Determine the [X, Y] coordinate at the center of the cell enclosing the given text.  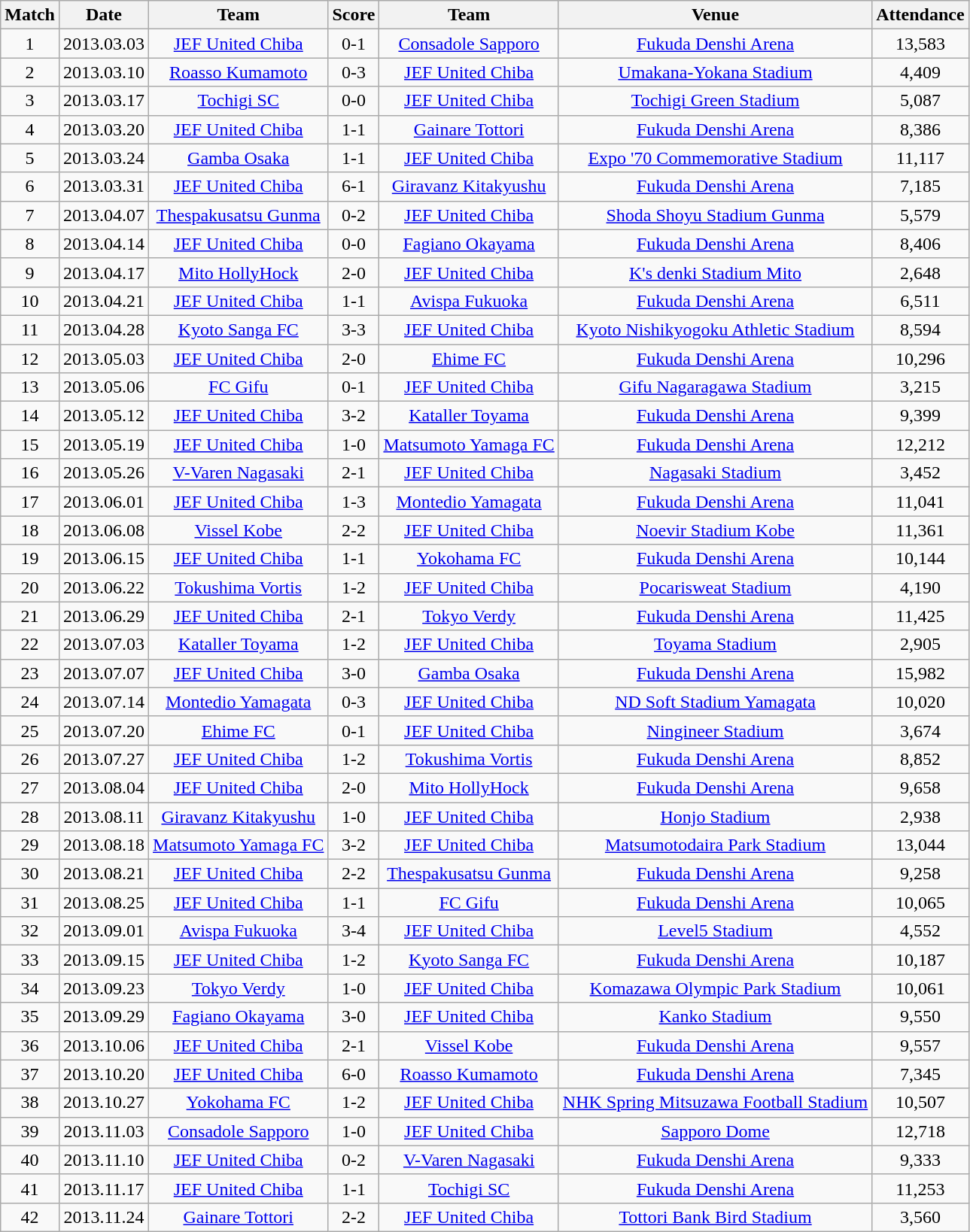
Noevir Stadium Kobe [715, 530]
3,674 [920, 730]
2013.08.04 [104, 787]
21 [30, 616]
1-3 [354, 502]
8 [30, 244]
29 [30, 845]
2013.06.29 [104, 616]
2013.08.21 [104, 874]
38 [30, 1103]
2013.08.11 [104, 816]
10,144 [920, 559]
2013.05.26 [104, 473]
11,253 [920, 1188]
24 [30, 702]
2013.09.15 [104, 960]
2013.08.18 [104, 845]
9,258 [920, 874]
2013.04.28 [104, 329]
Expo '70 Commemorative Stadium [715, 158]
Kyoto Nishikyogoku Athletic Stadium [715, 329]
2013.11.17 [104, 1188]
23 [30, 673]
2013.06.22 [104, 587]
32 [30, 931]
2013.05.06 [104, 387]
Sapporo Dome [715, 1131]
35 [30, 1017]
Komazawa Olympic Park Stadium [715, 988]
7,345 [920, 1074]
9 [30, 272]
9,550 [920, 1017]
4,190 [920, 587]
9,557 [920, 1045]
12,718 [920, 1131]
6-0 [354, 1074]
15,982 [920, 673]
8,594 [920, 329]
2013.03.31 [104, 187]
16 [30, 473]
Matsumotodaira Park Stadium [715, 845]
2013.10.06 [104, 1045]
11 [30, 329]
10,187 [920, 960]
Shoda Shoyu Stadium Gunma [715, 215]
Kanko Stadium [715, 1017]
9,658 [920, 787]
2013.11.03 [104, 1131]
2013.05.19 [104, 445]
Tottori Bank Bird Stadium [715, 1217]
Ningineer Stadium [715, 730]
3,452 [920, 473]
2013.04.07 [104, 215]
2013.06.15 [104, 559]
9,333 [920, 1160]
28 [30, 816]
3,560 [920, 1217]
30 [30, 874]
17 [30, 502]
2013.07.07 [104, 673]
8,406 [920, 244]
5,087 [920, 101]
Attendance [920, 15]
8,386 [920, 129]
2013.11.10 [104, 1160]
2013.07.14 [104, 702]
13,583 [920, 44]
33 [30, 960]
2013.03.20 [104, 129]
5,579 [920, 215]
4,552 [920, 931]
11,041 [920, 502]
2013.07.20 [104, 730]
2013.09.23 [104, 988]
Venue [715, 15]
2 [30, 72]
15 [30, 445]
4,409 [920, 72]
Date [104, 15]
8,852 [920, 759]
42 [30, 1217]
19 [30, 559]
20 [30, 587]
Gifu Nagaragawa Stadium [715, 387]
36 [30, 1045]
2013.04.17 [104, 272]
9,399 [920, 416]
K's denki Stadium Mito [715, 272]
2013.03.24 [104, 158]
2,938 [920, 816]
18 [30, 530]
2013.08.25 [104, 903]
2013.03.10 [104, 72]
10 [30, 301]
Umakana-Yokana Stadium [715, 72]
2013.05.12 [104, 416]
ND Soft Stadium Yamagata [715, 702]
10,020 [920, 702]
3-3 [354, 329]
Honjo Stadium [715, 816]
27 [30, 787]
2,648 [920, 272]
10,296 [920, 359]
2013.09.29 [104, 1017]
Score [354, 15]
Nagasaki Stadium [715, 473]
13,044 [920, 845]
Pocarisweat Stadium [715, 587]
14 [30, 416]
41 [30, 1188]
7 [30, 215]
6-1 [354, 187]
34 [30, 988]
10,507 [920, 1103]
37 [30, 1074]
10,061 [920, 988]
Match [30, 15]
2013.11.24 [104, 1217]
11,425 [920, 616]
3 [30, 101]
22 [30, 645]
2,905 [920, 645]
6,511 [920, 301]
3,215 [920, 387]
39 [30, 1131]
3-4 [354, 931]
2013.07.27 [104, 759]
2013.03.03 [104, 44]
25 [30, 730]
Level5 Stadium [715, 931]
Tochigi Green Stadium [715, 101]
Toyama Stadium [715, 645]
11,361 [920, 530]
2013.09.01 [104, 931]
2013.04.14 [104, 244]
2013.06.01 [104, 502]
7,185 [920, 187]
2013.05.03 [104, 359]
2013.10.20 [104, 1074]
1 [30, 44]
NHK Spring Mitsuzawa Football Stadium [715, 1103]
12 [30, 359]
12,212 [920, 445]
11,117 [920, 158]
2013.03.17 [104, 101]
10,065 [920, 903]
26 [30, 759]
13 [30, 387]
4 [30, 129]
2013.04.21 [104, 301]
5 [30, 158]
40 [30, 1160]
2013.10.27 [104, 1103]
6 [30, 187]
31 [30, 903]
2013.07.03 [104, 645]
2013.06.08 [104, 530]
